Extract the [X, Y] coordinate from the center of the cell holding the provided text.  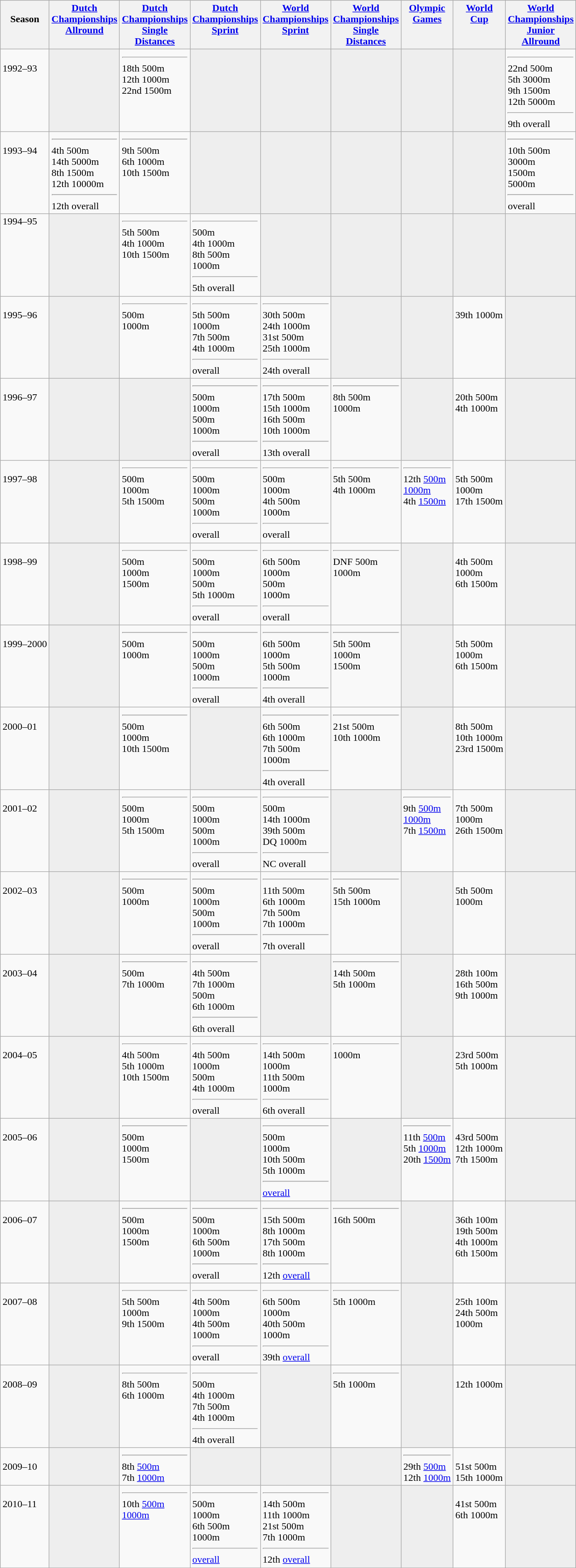
9th 500m 6th 1000m 10th 1500m [155, 173]
5th 500m 15th 1000m [366, 913]
28th 100m 16th 500m 9th 1000m [479, 995]
500m 1000m 500m 5th 1000m overall [225, 584]
500m 7th 1000m [155, 995]
8th 500m 1000m [366, 419]
12th 500m 1000m 4th 1500m [427, 502]
39th 1000m [479, 337]
4th 500m 1000m 4th 500m 1000m overall [225, 1324]
2003–04 [25, 995]
4th 500m 1000m 500m 4th 1000m overall [225, 1078]
14th 500m 1000m 11th 500m 1000m 6th overall [295, 1078]
43rd 500m 12th 1000m 7th 1500m [479, 1160]
1994–95 [25, 255]
500m 1000m 4th 500m 1000m overall [295, 502]
Olympic Games [427, 25]
9th 500m 1000m 7th 1500m [427, 830]
41st 500m 6th 1000m [479, 1526]
22nd 500m 5th 3000m 9th 1500m 12th 5000m 9th overall [541, 90]
14th 500m 11th 1000m 21st 500m 7th 1000m 12th overall [295, 1526]
6th 500m 1000m 40th 500m 1000m 39th overall [295, 1324]
1992–93 [25, 90]
23rd 500m 5th 1000m [479, 1078]
500m 4th 1000m 8th 500m 1000m 5th overall [225, 255]
8th 500m 10th 1000m 23rd 1500m [479, 748]
25th 100m 24th 500m 1000m [479, 1324]
14th 500m 5th 1000m [366, 995]
5th 500m 4th 1000m 10th 1500m [155, 255]
5th 500m 1000m 1500m [366, 666]
5th 500m 4th 1000m [366, 502]
51st 500m 15th 1000m [479, 1466]
5th 500m 1000m 7th 500m 4th 1000m overall [225, 337]
6th 500m 1000m 500m 1000m overall [295, 584]
500m 4th 1000m 7th 500m 4th 1000m 4th overall [225, 1406]
10th 500m 1000m [155, 1526]
6th 500m 1000m 5th 500m 1000m 4th overall [295, 666]
8th 500m 6th 1000m [155, 1406]
5th 500m 1000m 9th 1500m [155, 1324]
17th 500m 15th 1000m 16th 500m 10th 1000m 13th overall [295, 419]
11th 500m 6th 1000m 7th 500m 7th 1000m 7th overall [295, 913]
DNF 500m 1000m [366, 584]
8th 500m 7th 1000m [155, 1466]
5th 500m 1000m [479, 913]
1998–99 [25, 584]
2001–02 [25, 830]
1000m [366, 1078]
Dutch Championships Allround [85, 25]
500m 1000m 10th 500m 5th 1000m overall [295, 1160]
18th 500m 12th 1000m 22nd 1500m [155, 90]
1993–94 [25, 173]
2000–01 [25, 748]
36th 100m 19th 500m 4th 1000m 6th 1500m [479, 1242]
4th 500m 5th 1000m 10th 1500m [155, 1078]
World Cup [479, 25]
World Championships Sprint [295, 25]
Dutch Championships Sprint [225, 25]
2006–07 [25, 1242]
Season [25, 25]
12th 1000m [479, 1406]
15th 500m 8th 1000m 17th 500m 8th 1000m 12th overall [295, 1242]
10th 500m 3000m 1500m 5000m overall [541, 173]
Dutch Championships Single Distances [155, 25]
1997–98 [25, 502]
5th 500m 1000m 6th 1500m [479, 666]
21st 500m 10th 1000m [366, 748]
2007–08 [25, 1324]
29th 500m 12th 1000m [427, 1466]
1999–2000 [25, 666]
4th 500m 1000m 6th 1500m [479, 584]
2002–03 [25, 913]
2005–06 [25, 1160]
500m 1000m 10th 1500m [155, 748]
1996–97 [25, 419]
16th 500m [366, 1242]
7th 500m 1000m 26th 1500m [479, 830]
500m 14th 1000m 39th 500m DQ 1000m NC overall [295, 830]
2009–10 [25, 1466]
5th 500m 1000m 17th 1500m [479, 502]
6th 500m 6th 1000m 7th 500m 1000m 4th overall [295, 748]
30th 500m 24th 1000m 31st 500m 25th 1000m 24th overall [295, 337]
20th 500m 4th 1000m [479, 419]
4th 500m 14th 5000m 8th 1500m 12th 10000m 12th overall [85, 173]
World Championships Junior Allround [541, 25]
11th 500m 5th 1000m 20th 1500m [427, 1160]
1995–96 [25, 337]
World Championships Single Distances [366, 25]
2008–09 [25, 1406]
2010–11 [25, 1526]
2004–05 [25, 1078]
4th 500m 7th 1000m 500m 6th 1000m 6th overall [225, 995]
